Identify which cell holds the provided text, then report its [x, y] central coordinate. 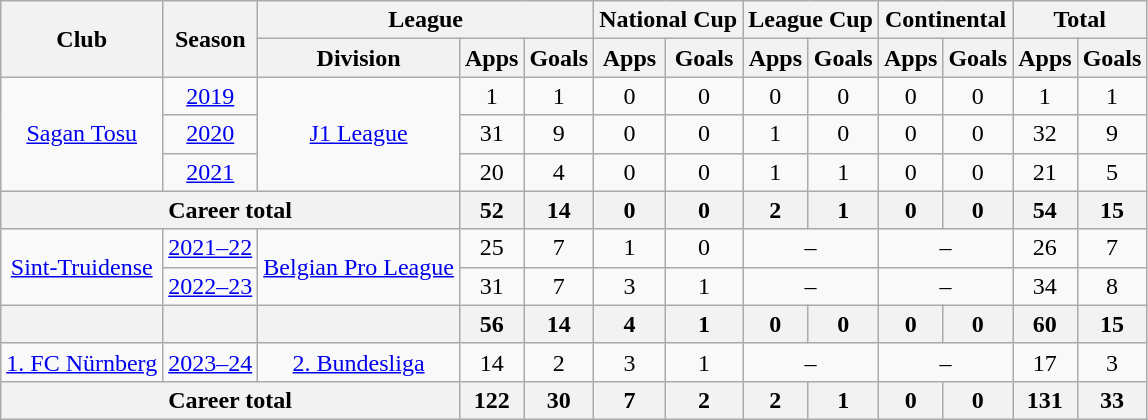
34 [1045, 286]
1. FC Nürnberg [82, 362]
60 [1045, 324]
52 [491, 210]
J1 League [359, 134]
National Cup [668, 20]
8 [1112, 286]
2023–24 [210, 362]
Division [359, 58]
2020 [210, 134]
Sagan Tosu [82, 134]
131 [1045, 400]
56 [491, 324]
33 [1112, 400]
League Cup [811, 20]
Club [82, 39]
2021–22 [210, 248]
20 [491, 172]
2021 [210, 172]
2. Bundesliga [359, 362]
Belgian Pro League [359, 267]
54 [1045, 210]
Season [210, 39]
26 [1045, 248]
Sint-Truidense [82, 267]
Total [1080, 20]
2022–23 [210, 286]
122 [491, 400]
17 [1045, 362]
League [426, 20]
25 [491, 248]
30 [559, 400]
21 [1045, 172]
2019 [210, 96]
5 [1112, 172]
32 [1045, 134]
Continental [945, 20]
